Identify which cell holds the provided text, then report its (x, y) central coordinate. 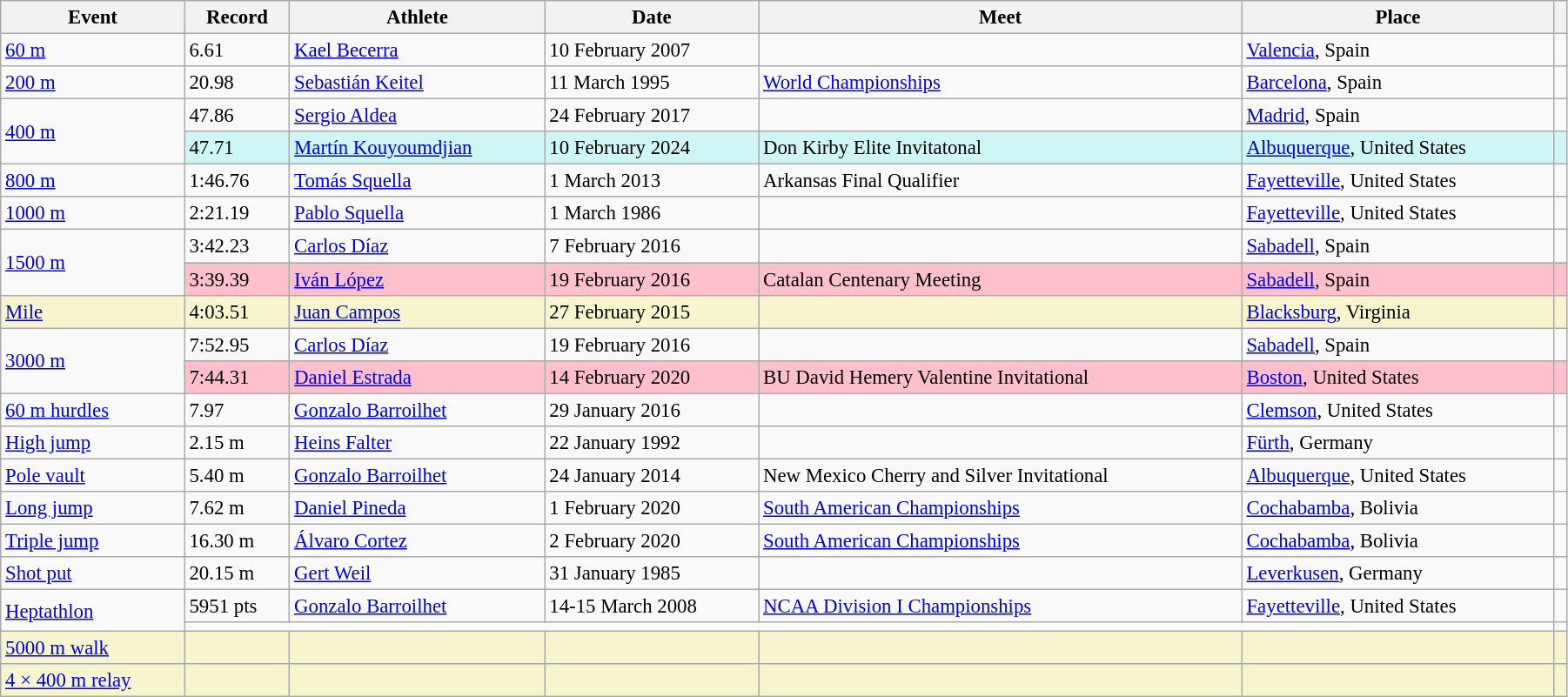
1000 m (92, 213)
Event (92, 17)
31 January 1985 (652, 573)
New Mexico Cherry and Silver Invitational (1001, 475)
7.62 m (237, 508)
Place (1397, 17)
4 × 400 m relay (92, 680)
7.97 (237, 410)
1:46.76 (237, 181)
1 February 2020 (652, 508)
20.15 m (237, 573)
24 January 2014 (652, 475)
Tomás Squella (418, 181)
Pablo Squella (418, 213)
Mile (92, 312)
2.15 m (237, 443)
Madrid, Spain (1397, 116)
Pole vault (92, 475)
Meet (1001, 17)
Don Kirby Elite Invitatonal (1001, 148)
20.98 (237, 83)
1500 m (92, 263)
Gert Weil (418, 573)
Long jump (92, 508)
22 January 1992 (652, 443)
29 January 2016 (652, 410)
Martín Kouyoumdjian (418, 148)
3:42.23 (237, 246)
Heins Falter (418, 443)
14-15 March 2008 (652, 607)
24 February 2017 (652, 116)
3000 m (92, 360)
5000 m walk (92, 648)
47.86 (237, 116)
Daniel Estrada (418, 377)
Álvaro Cortez (418, 540)
Arkansas Final Qualifier (1001, 181)
Record (237, 17)
Triple jump (92, 540)
10 February 2024 (652, 148)
800 m (92, 181)
5951 pts (237, 607)
27 February 2015 (652, 312)
World Championships (1001, 83)
11 March 1995 (652, 83)
High jump (92, 443)
Boston, United States (1397, 377)
Blacksburg, Virginia (1397, 312)
14 February 2020 (652, 377)
BU David Hemery Valentine Invitational (1001, 377)
4:03.51 (237, 312)
5.40 m (237, 475)
Iván López (418, 279)
10 February 2007 (652, 50)
Date (652, 17)
7:52.95 (237, 345)
Shot put (92, 573)
Juan Campos (418, 312)
NCAA Division I Championships (1001, 607)
Kael Becerra (418, 50)
Sebastián Keitel (418, 83)
7:44.31 (237, 377)
Catalan Centenary Meeting (1001, 279)
3:39.39 (237, 279)
Barcelona, Spain (1397, 83)
2:21.19 (237, 213)
2 February 2020 (652, 540)
Daniel Pineda (418, 508)
1 March 2013 (652, 181)
Athlete (418, 17)
60 m hurdles (92, 410)
200 m (92, 83)
47.71 (237, 148)
400 m (92, 132)
Leverkusen, Germany (1397, 573)
6.61 (237, 50)
Heptathlon (92, 611)
1 March 1986 (652, 213)
Fürth, Germany (1397, 443)
Sergio Aldea (418, 116)
16.30 m (237, 540)
7 February 2016 (652, 246)
Clemson, United States (1397, 410)
60 m (92, 50)
Valencia, Spain (1397, 50)
